Pinpoint the cell where the given text exists, returning its [x, y] midpoint coordinate. 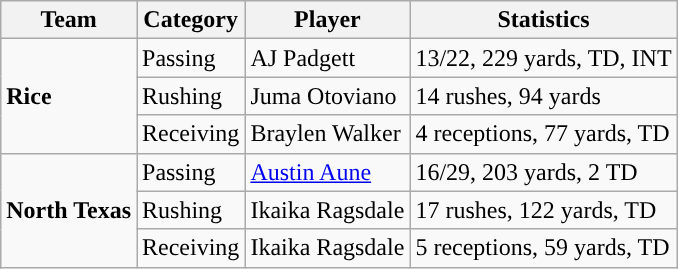
Austin Aune [328, 172]
4 receptions, 77 yards, TD [544, 134]
Juma Otoviano [328, 96]
13/22, 229 yards, TD, INT [544, 58]
5 receptions, 59 yards, TD [544, 248]
Team [69, 20]
Statistics [544, 20]
Braylen Walker [328, 134]
Category [190, 20]
14 rushes, 94 yards [544, 96]
16/29, 203 yards, 2 TD [544, 172]
Rice [69, 96]
North Texas [69, 210]
AJ Padgett [328, 58]
Player [328, 20]
17 rushes, 122 yards, TD [544, 210]
